Extract the (x, y) coordinate from the center of the cell holding the provided text.  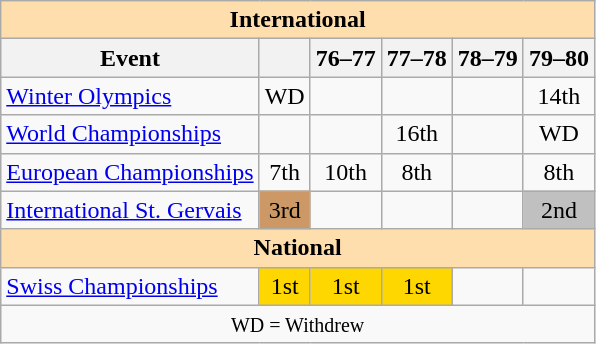
WD = Withdrew (298, 324)
Event (130, 58)
7th (284, 172)
National (298, 248)
2nd (558, 210)
International (298, 20)
77–78 (416, 58)
World Championships (130, 134)
79–80 (558, 58)
10th (346, 172)
3rd (284, 210)
16th (416, 134)
Winter Olympics (130, 96)
Swiss Championships (130, 286)
European Championships (130, 172)
78–79 (488, 58)
14th (558, 96)
International St. Gervais (130, 210)
76–77 (346, 58)
